Provide the (X, Y) coordinate of the cell's center where the given text is located.  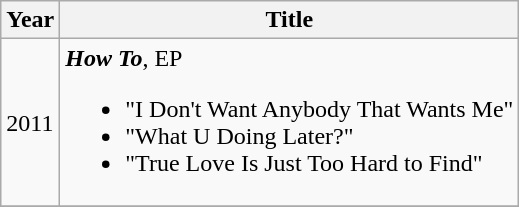
How To, EP"I Don't Want Anybody That Wants Me""What U Doing Later?""True Love Is Just Too Hard to Find" (290, 122)
2011 (30, 122)
Year (30, 20)
Title (290, 20)
